From the cell containing the given text, extract its center point as (x, y) coordinate. 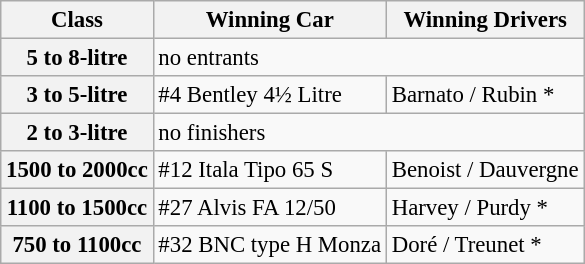
750 to 1100cc (77, 245)
3 to 5-litre (77, 95)
Benoist / Dauvergne (484, 170)
Class (77, 20)
5 to 8-litre (77, 58)
1100 to 1500cc (77, 208)
Harvey / Purdy * (484, 208)
Barnato / Rubin * (484, 95)
Doré / Treunet * (484, 245)
2 to 3-litre (77, 133)
Winning Drivers (484, 20)
#32 BNC type H Monza (270, 245)
no finishers (368, 133)
#27 Alvis FA 12/50 (270, 208)
#12 Itala Tipo 65 S (270, 170)
no entrants (368, 58)
1500 to 2000cc (77, 170)
#4 Bentley 4½ Litre (270, 95)
Winning Car (270, 20)
